Return the [X, Y] coordinate for the center point of the cell that contains the specified text.  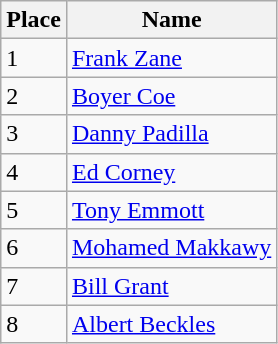
Mohamed Makkawy [171, 248]
Frank Zane [171, 58]
Tony Emmott [171, 210]
Place [34, 20]
2 [34, 96]
8 [34, 324]
3 [34, 134]
Boyer Coe [171, 96]
5 [34, 210]
Albert Beckles [171, 324]
1 [34, 58]
7 [34, 286]
Ed Corney [171, 172]
4 [34, 172]
6 [34, 248]
Name [171, 20]
Bill Grant [171, 286]
Danny Padilla [171, 134]
